Return (X, Y) of the center of cell containing provided text 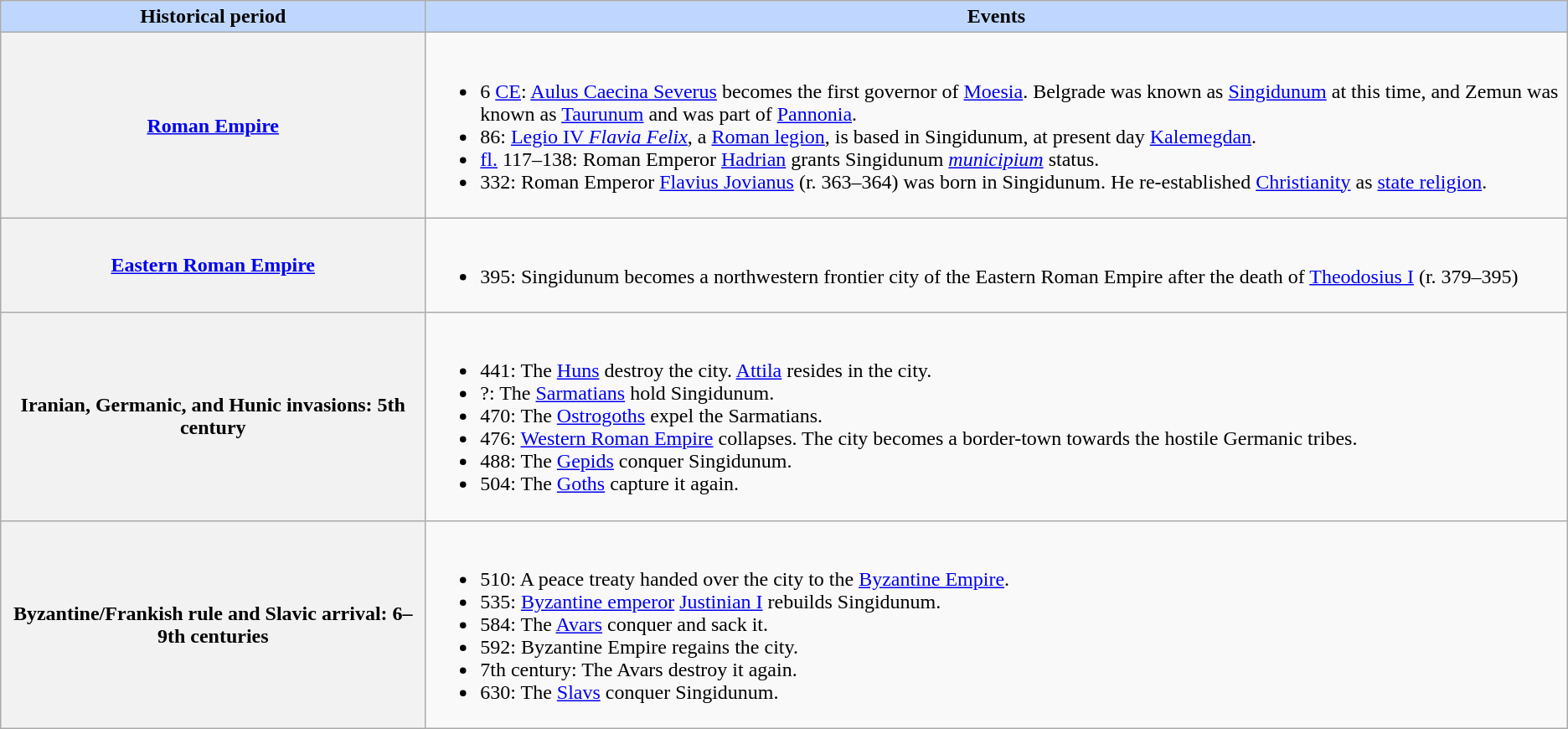
Eastern Roman Empire (213, 265)
Iranian, Germanic, and Hunic invasions: 5th century (213, 416)
Historical period (213, 17)
395: Singidunum becomes a northwestern frontier city of the Eastern Roman Empire after the death of Theodosius I (r. 379–395) (997, 265)
Events (997, 17)
Byzantine/Frankish rule and Slavic arrival: 6–9th centuries (213, 624)
Roman Empire (213, 126)
